Output the [x, y] coordinate of the center of the cell containing the given text.  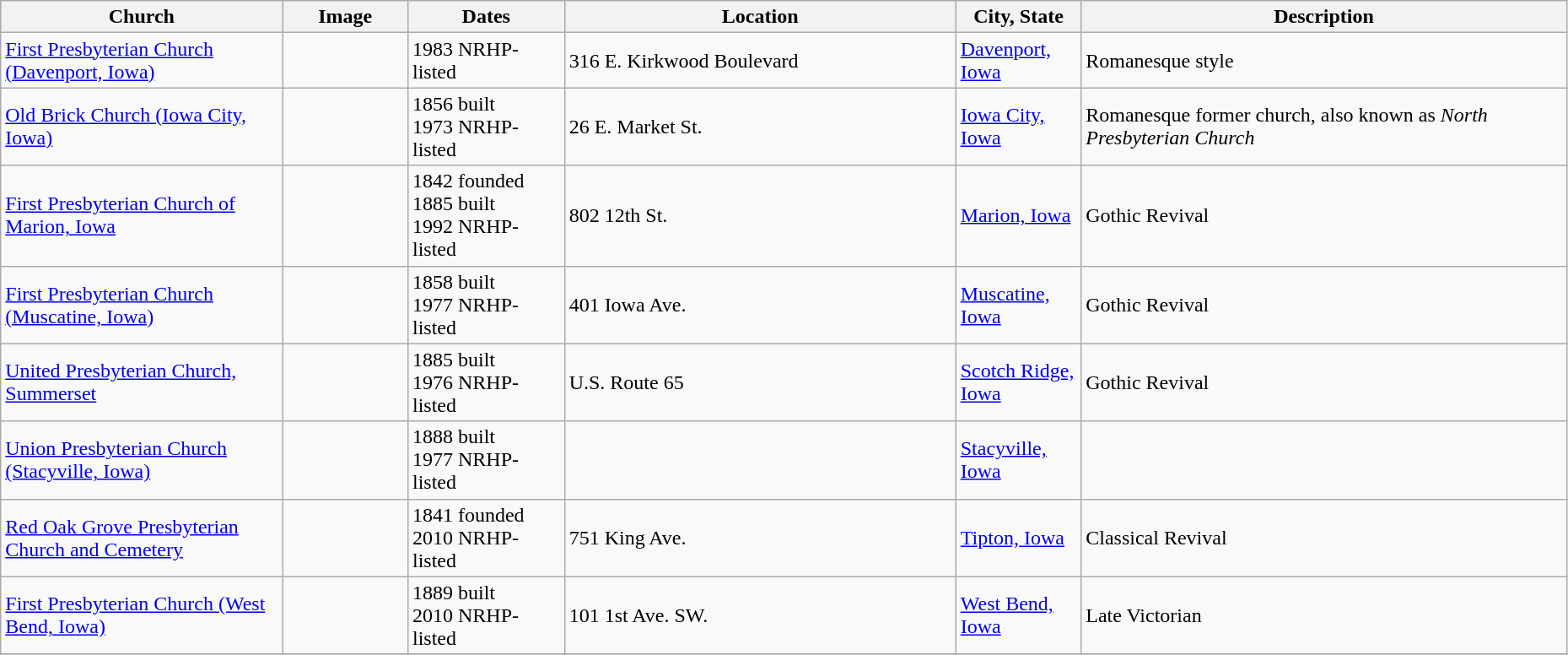
1983 NRHP-listed [486, 61]
First Presbyterian Church (West Bend, Iowa) [142, 615]
1841 founded2010 NRHP-listed [486, 538]
1885 built1976 NRHP-listed [486, 382]
Classical Revival [1324, 538]
Tipton, Iowa [1019, 538]
Location [760, 17]
1856 built1973 NRHP-listed [486, 127]
316 E. Kirkwood Boulevard [760, 61]
802 12th St. [760, 216]
Stacyville, Iowa [1019, 460]
Scotch Ridge, Iowa [1019, 382]
1889 built2010 NRHP-listed [486, 615]
Romanesque style [1324, 61]
26 E. Market St. [760, 127]
Davenport, Iowa [1019, 61]
Dates [486, 17]
Description [1324, 17]
Old Brick Church (Iowa City, Iowa) [142, 127]
First Presbyterian Church (Davenport, Iowa) [142, 61]
401 Iowa Ave. [760, 305]
First Presbyterian Church of Marion, Iowa [142, 216]
Iowa City, Iowa [1019, 127]
Red Oak Grove Presbyterian Church and Cemetery [142, 538]
Church [142, 17]
Marion, Iowa [1019, 216]
101 1st Ave. SW. [760, 615]
United Presbyterian Church, Summerset [142, 382]
1858 built1977 NRHP-listed [486, 305]
Union Presbyterian Church (Stacyville, Iowa) [142, 460]
Romanesque former church, also known as North Presbyterian Church [1324, 127]
Image [346, 17]
1842 founded1885 built1992 NRHP-listed [486, 216]
Late Victorian [1324, 615]
West Bend, Iowa [1019, 615]
City, State [1019, 17]
U.S. Route 65 [760, 382]
751 King Ave. [760, 538]
First Presbyterian Church (Muscatine, Iowa) [142, 305]
Muscatine, Iowa [1019, 305]
1888 built1977 NRHP-listed [486, 460]
